Capture the cell that displays the provided text and extract its (X, Y) central coordinate. 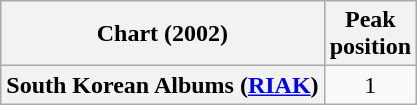
Chart (2002) (162, 34)
South Korean Albums (RIAK) (162, 85)
Peakposition (370, 34)
1 (370, 85)
